Extract the [X, Y] coordinate from the center of the cell holding the provided text.  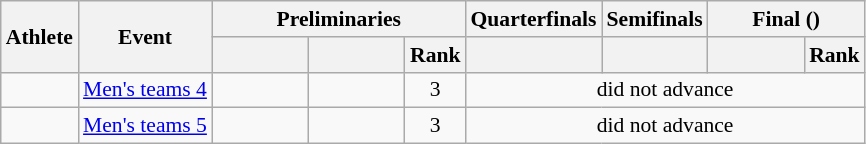
Final () [786, 19]
Event [145, 36]
Preliminaries [339, 19]
Athlete [40, 36]
Quarterfinals [534, 19]
Men's teams 5 [145, 126]
Semifinals [655, 19]
Men's teams 4 [145, 90]
